Output the [x, y] coordinate of the center of the cell containing the given text.  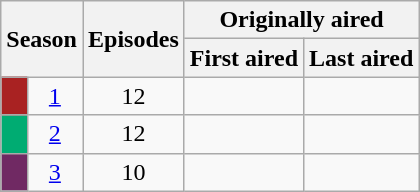
2 [54, 134]
Originally aired [302, 20]
Episodes [133, 39]
1 [54, 96]
3 [54, 172]
10 [133, 172]
Season [42, 39]
First aired [244, 58]
Last aired [362, 58]
